Provide the (x, y) coordinate of the cell's center where the given text is located.  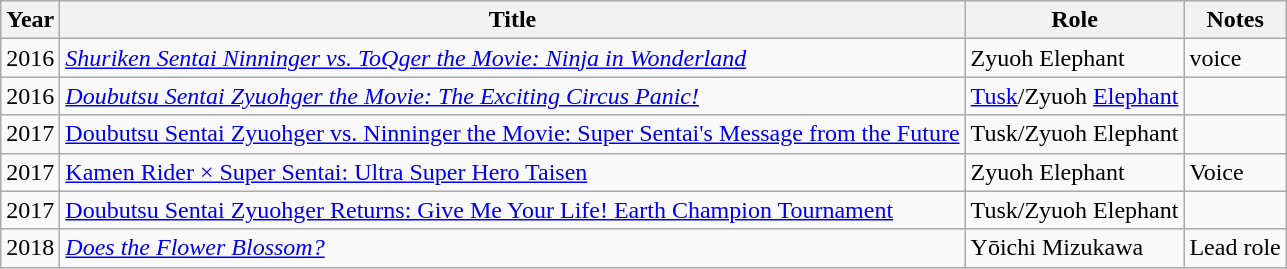
Kamen Rider × Super Sentai: Ultra Super Hero Taisen (512, 172)
Yōichi Mizukawa (1074, 248)
Shuriken Sentai Ninninger vs. ToQger the Movie: Ninja in Wonderland (512, 58)
Voice (1235, 172)
Lead role (1235, 248)
Title (512, 20)
Does the Flower Blossom? (512, 248)
2018 (30, 248)
Notes (1235, 20)
Role (1074, 20)
voice (1235, 58)
Doubutsu Sentai Zyuohger Returns: Give Me Your Life! Earth Champion Tournament (512, 210)
Doubutsu Sentai Zyuohger the Movie: The Exciting Circus Panic! (512, 96)
Year (30, 20)
Doubutsu Sentai Zyuohger vs. Ninninger the Movie: Super Sentai's Message from the Future (512, 134)
